Provide the (x, y) coordinate of the cell's center where the given text is located.  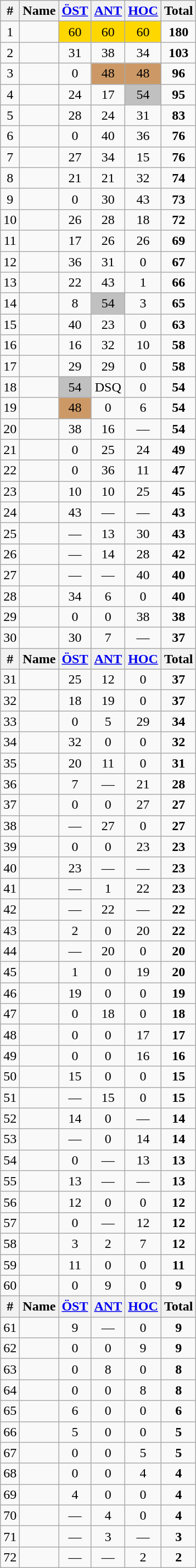
71 (10, 1536)
61 (10, 1328)
83 (178, 115)
73 (178, 199)
64 (10, 1390)
55 (10, 1181)
41 (10, 888)
59 (10, 1264)
57 (10, 1223)
DSQ (108, 387)
53 (10, 1139)
52 (10, 1118)
33 (10, 721)
103 (178, 53)
39 (10, 847)
68 (10, 1474)
56 (10, 1202)
51 (10, 1097)
180 (178, 32)
46 (10, 993)
70 (10, 1515)
35 (10, 763)
95 (178, 94)
62 (10, 1348)
96 (178, 74)
74 (178, 178)
50 (10, 1077)
44 (10, 951)
